Output the [x, y] coordinate of the center of the cell containing the given text.  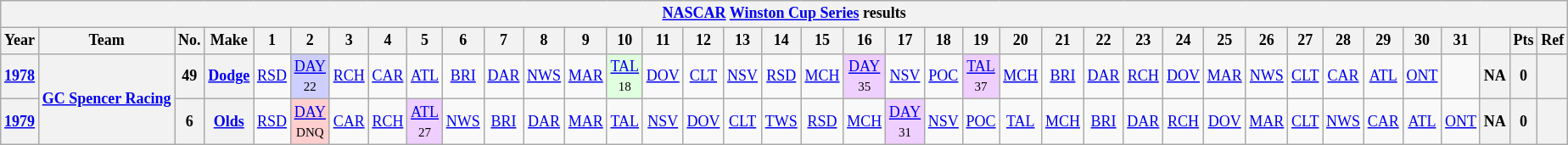
15 [822, 41]
Team [106, 41]
No. [190, 41]
9 [585, 41]
7 [504, 41]
49 [190, 76]
27 [1305, 41]
30 [1422, 41]
1 [272, 41]
19 [981, 41]
17 [904, 41]
Dodge [229, 76]
2 [310, 41]
23 [1144, 41]
16 [865, 41]
22 [1103, 41]
1979 [20, 122]
28 [1344, 41]
DAYDNQ [310, 122]
18 [944, 41]
8 [545, 41]
24 [1184, 41]
4 [388, 41]
GC Spencer Racing [106, 98]
11 [663, 41]
DAY31 [904, 122]
20 [1021, 41]
Make [229, 41]
5 [425, 41]
Ref [1553, 41]
DAY35 [865, 76]
10 [624, 41]
TAL18 [624, 76]
25 [1224, 41]
TWS [781, 122]
ATL27 [425, 122]
14 [781, 41]
Olds [229, 122]
29 [1383, 41]
12 [703, 41]
Year [20, 41]
1978 [20, 76]
26 [1267, 41]
21 [1063, 41]
NASCAR Winston Cup Series results [784, 14]
13 [743, 41]
3 [349, 41]
31 [1461, 41]
DAY22 [310, 76]
Pts [1524, 41]
TAL37 [981, 76]
